Identify which cell holds the provided text, then report its [X, Y] central coordinate. 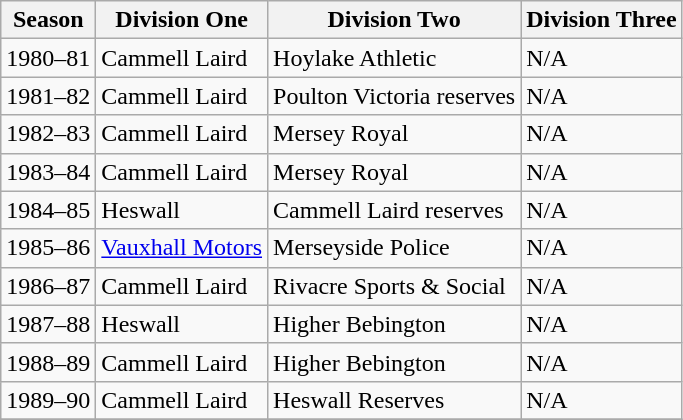
1988–89 [48, 362]
Vauxhall Motors [182, 248]
Rivacre Sports & Social [394, 286]
Cammell Laird reserves [394, 210]
1980–81 [48, 58]
Season [48, 20]
Division One [182, 20]
1983–84 [48, 172]
Merseyside Police [394, 248]
1987–88 [48, 324]
Division Two [394, 20]
Hoylake Athletic [394, 58]
Poulton Victoria reserves [394, 96]
1986–87 [48, 286]
1989–90 [48, 400]
Division Three [602, 20]
1982–83 [48, 134]
1981–82 [48, 96]
1985–86 [48, 248]
1984–85 [48, 210]
Heswall Reserves [394, 400]
